Identify which cell holds the provided text, then report its (x, y) central coordinate. 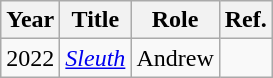
Ref. (246, 20)
2022 (30, 58)
Title (96, 20)
Role (175, 20)
Year (30, 20)
Andrew (175, 58)
Sleuth (96, 58)
